Find where the given text appears and provide that cell's center as (x, y) coordinate. 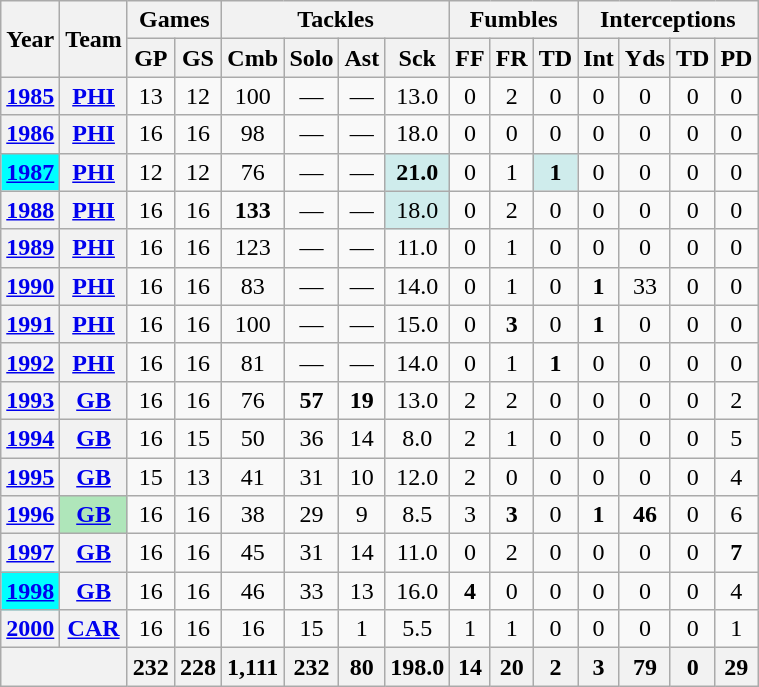
6 (736, 515)
57 (312, 400)
133 (252, 210)
8.0 (418, 438)
Year (30, 39)
19 (362, 400)
16.0 (418, 591)
2000 (30, 629)
36 (312, 438)
20 (512, 667)
GS (198, 58)
8.5 (418, 515)
PD (736, 58)
21.0 (418, 172)
15.0 (418, 324)
FF (470, 58)
80 (362, 667)
1998 (30, 591)
Int (599, 58)
123 (252, 248)
Tackles (335, 20)
81 (252, 362)
Interceptions (668, 20)
Sck (418, 58)
Yds (644, 58)
83 (252, 286)
Fumbles (514, 20)
7 (736, 553)
9 (362, 515)
98 (252, 134)
10 (362, 477)
79 (644, 667)
38 (252, 515)
5.5 (418, 629)
FR (512, 58)
1985 (30, 96)
1992 (30, 362)
50 (252, 438)
1,111 (252, 667)
1986 (30, 134)
1990 (30, 286)
1996 (30, 515)
12.0 (418, 477)
1993 (30, 400)
Team (94, 39)
1989 (30, 248)
1994 (30, 438)
1987 (30, 172)
1995 (30, 477)
1991 (30, 324)
GP (150, 58)
198.0 (418, 667)
41 (252, 477)
Cmb (252, 58)
Ast (362, 58)
45 (252, 553)
Solo (312, 58)
CAR (94, 629)
228 (198, 667)
5 (736, 438)
1997 (30, 553)
Games (174, 20)
1988 (30, 210)
